Determine the [x, y] coordinate at the center of the cell enclosing the given text.  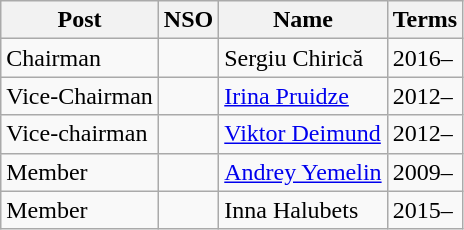
Terms [425, 20]
2015– [425, 210]
Andrey Yemelin [303, 172]
Sergiu Chirică [303, 58]
NSO [188, 20]
2016– [425, 58]
Post [80, 20]
Viktor Deimund [303, 134]
Irina Pruidze [303, 96]
Chairman [80, 58]
2009– [425, 172]
Vice-chairman [80, 134]
Name [303, 20]
Inna Halubets [303, 210]
Vice-Chairman [80, 96]
